Scan for the cell matching the given text and deliver its [X, Y] coordinate at center. 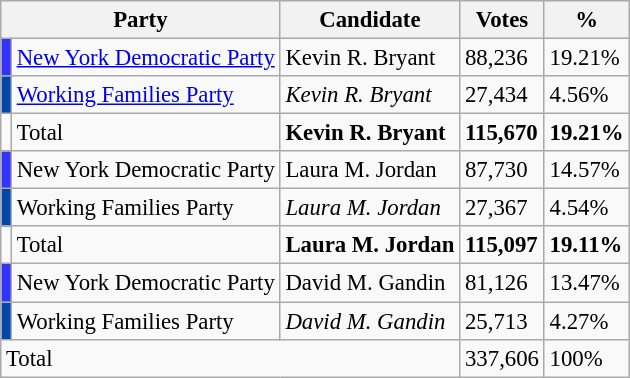
4.54% [586, 208]
14.57% [586, 170]
27,367 [502, 208]
4.27% [586, 321]
87,730 [502, 170]
% [586, 20]
115,670 [502, 133]
4.56% [586, 95]
115,097 [502, 245]
13.47% [586, 283]
88,236 [502, 58]
Party [140, 20]
Candidate [370, 20]
19.11% [586, 245]
25,713 [502, 321]
Votes [502, 20]
100% [586, 358]
81,126 [502, 283]
337,606 [502, 358]
27,434 [502, 95]
